Locate the cell with the specified text and output its (X, Y) center coordinate. 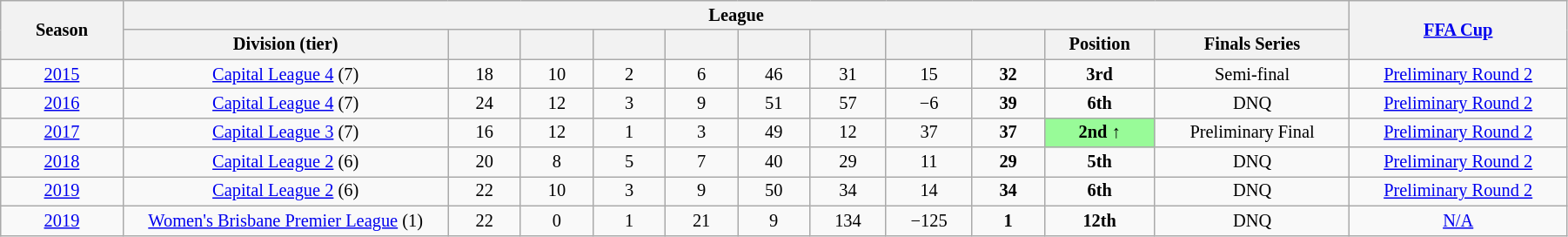
3rd (1100, 74)
12th (1100, 220)
50 (774, 191)
Division (tier) (285, 44)
Finals Series (1252, 44)
Women's Brisbane Premier League (1) (285, 220)
40 (774, 162)
N/A (1458, 220)
14 (929, 191)
15 (929, 74)
11 (929, 162)
2016 (62, 103)
31 (848, 74)
Season (62, 30)
46 (774, 74)
7 (701, 162)
49 (774, 132)
32 (1008, 74)
Semi-final (1252, 74)
Position (1100, 44)
2018 (62, 162)
20 (484, 162)
24 (484, 103)
−6 (929, 103)
League (736, 15)
2015 (62, 74)
16 (484, 132)
5 (628, 162)
FFA Cup (1458, 30)
Capital League 3 (7) (285, 132)
0 (557, 220)
Preliminary Final (1252, 132)
18 (484, 74)
21 (701, 220)
2017 (62, 132)
6 (701, 74)
−125 (929, 220)
39 (1008, 103)
2nd ↑ (1100, 132)
5th (1100, 162)
57 (848, 103)
51 (774, 103)
2 (628, 74)
8 (557, 162)
134 (848, 220)
